Provide the (x, y) coordinate of the cell's center where the given text is located.  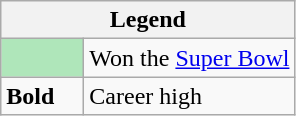
Won the Super Bowl (190, 58)
Bold (42, 96)
Legend (148, 20)
Career high (190, 96)
